Extract the (x, y) coordinate from the center of the cell holding the provided text.  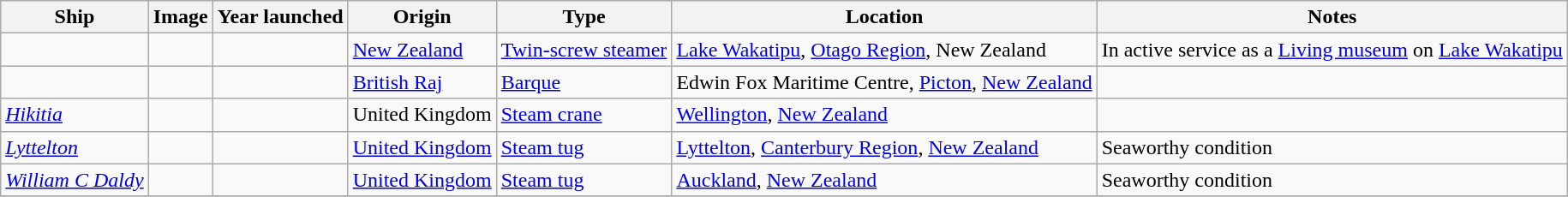
In active service as a Living museum on Lake Wakatipu (1332, 50)
Year launched (280, 17)
William C Daldy (75, 180)
Origin (422, 17)
Lyttelton (75, 147)
Steam crane (584, 115)
Lake Wakatipu, Otago Region, New Zealand (884, 50)
Edwin Fox Maritime Centre, Picton, New Zealand (884, 82)
Image (180, 17)
Notes (1332, 17)
Type (584, 17)
Wellington, New Zealand (884, 115)
New Zealand (422, 50)
Location (884, 17)
Lyttelton, Canterbury Region, New Zealand (884, 147)
Auckland, New Zealand (884, 180)
British Raj (422, 82)
Barque (584, 82)
Hikitia (75, 115)
Twin-screw steamer (584, 50)
Ship (75, 17)
